Find where the given text appears and provide that cell's center as (X, Y) coordinate. 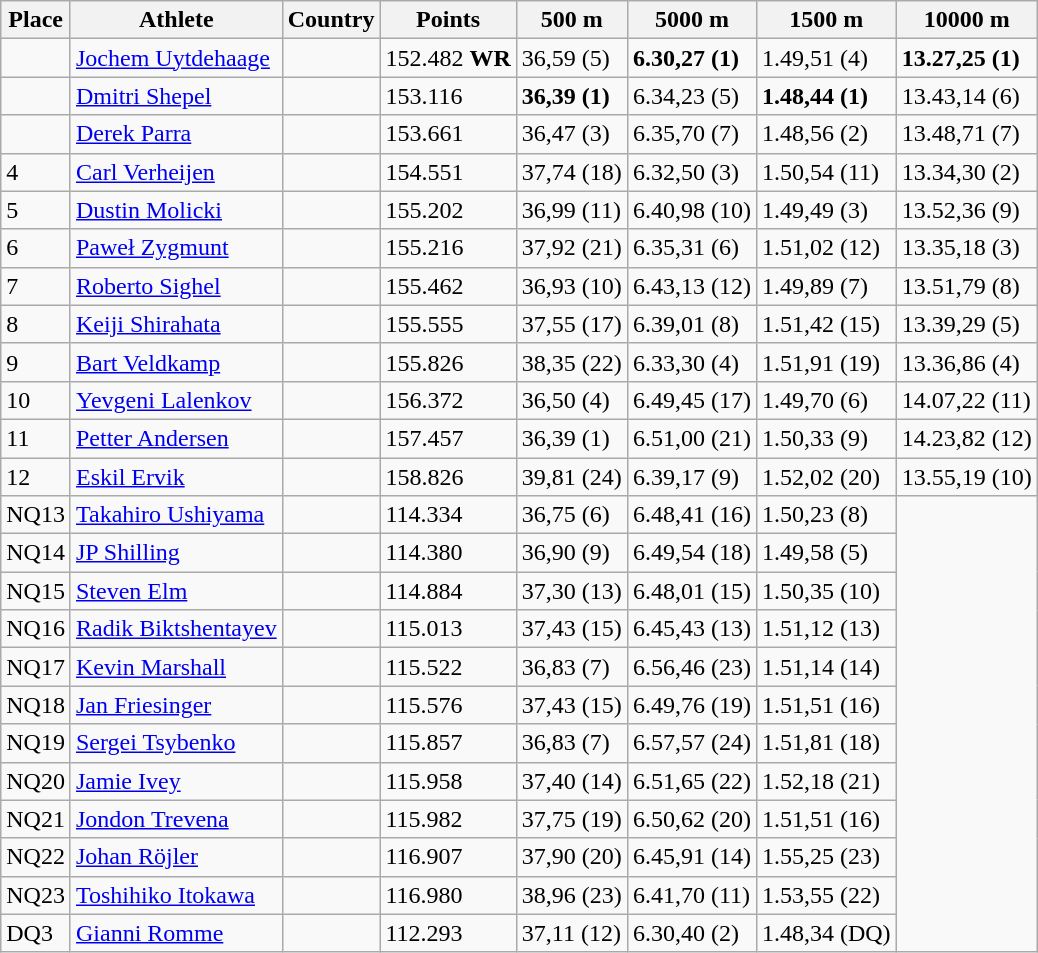
NQ20 (36, 781)
152.482 WR (448, 58)
5 (36, 210)
1.51,14 (14) (826, 667)
1.48,34 (DQ) (826, 933)
114.334 (448, 515)
1.52,02 (20) (826, 477)
Place (36, 20)
1.49,49 (3) (826, 210)
1.49,51 (4) (826, 58)
14.23,82 (12) (966, 438)
116.907 (448, 857)
153.661 (448, 134)
Athlete (176, 20)
13.55,19 (10) (966, 477)
36,93 (10) (572, 286)
6.35,70 (7) (692, 134)
Eskil Ervik (176, 477)
Derek Parra (176, 134)
Johan Röjler (176, 857)
38,35 (22) (572, 362)
37,90 (20) (572, 857)
Steven Elm (176, 591)
36,90 (9) (572, 553)
Carl Verheijen (176, 172)
37,40 (14) (572, 781)
NQ16 (36, 629)
Gianni Romme (176, 933)
6.48,41 (16) (692, 515)
11 (36, 438)
1.51,02 (12) (826, 248)
14.07,22 (11) (966, 400)
6.49,45 (17) (692, 400)
13.48,71 (7) (966, 134)
6.41,70 (11) (692, 895)
6.40,98 (10) (692, 210)
NQ14 (36, 553)
37,55 (17) (572, 324)
115.522 (448, 667)
NQ21 (36, 819)
115.958 (448, 781)
1.48,44 (1) (826, 96)
1.50,23 (8) (826, 515)
Bart Veldkamp (176, 362)
6.32,50 (3) (692, 172)
1.51,91 (19) (826, 362)
6.45,91 (14) (692, 857)
Petter Andersen (176, 438)
NQ18 (36, 705)
13.35,18 (3) (966, 248)
6.49,76 (19) (692, 705)
153.116 (448, 96)
39,81 (24) (572, 477)
Jochem Uytdehaage (176, 58)
6.48,01 (15) (692, 591)
6.56,46 (23) (692, 667)
1.49,89 (7) (826, 286)
155.462 (448, 286)
Takahiro Ushiyama (176, 515)
NQ17 (36, 667)
Radik Biktshentayev (176, 629)
6.57,57 (24) (692, 743)
115.576 (448, 705)
13.34,30 (2) (966, 172)
38,96 (23) (572, 895)
158.826 (448, 477)
7 (36, 286)
6.45,43 (13) (692, 629)
1.49,70 (6) (826, 400)
6.30,40 (2) (692, 933)
NQ23 (36, 895)
1.48,56 (2) (826, 134)
37,92 (21) (572, 248)
114.884 (448, 591)
10 (36, 400)
6.34,23 (5) (692, 96)
1.53,55 (22) (826, 895)
115.982 (448, 819)
6 (36, 248)
115.857 (448, 743)
1.50,33 (9) (826, 438)
Jamie Ivey (176, 781)
Points (448, 20)
13.51,79 (8) (966, 286)
Dustin Molicki (176, 210)
155.216 (448, 248)
1.55,25 (23) (826, 857)
5000 m (692, 20)
114.380 (448, 553)
36,47 (3) (572, 134)
Kevin Marshall (176, 667)
155.826 (448, 362)
8 (36, 324)
1.51,42 (15) (826, 324)
13.43,14 (6) (966, 96)
156.372 (448, 400)
Keiji Shirahata (176, 324)
JP Shilling (176, 553)
1.50,35 (10) (826, 591)
NQ19 (36, 743)
157.457 (448, 438)
112.293 (448, 933)
36,75 (6) (572, 515)
6.39,01 (8) (692, 324)
NQ13 (36, 515)
154.551 (448, 172)
6.35,31 (6) (692, 248)
10000 m (966, 20)
Jan Friesinger (176, 705)
1.50,54 (11) (826, 172)
Roberto Sighel (176, 286)
Dmitri Shepel (176, 96)
4 (36, 172)
1.49,58 (5) (826, 553)
NQ15 (36, 591)
36,59 (5) (572, 58)
Country (331, 20)
NQ22 (36, 857)
Toshihiko Itokawa (176, 895)
36,50 (4) (572, 400)
6.51,00 (21) (692, 438)
37,11 (12) (572, 933)
13.52,36 (9) (966, 210)
6.43,13 (12) (692, 286)
12 (36, 477)
Paweł Zygmunt (176, 248)
37,30 (13) (572, 591)
6.51,65 (22) (692, 781)
37,74 (18) (572, 172)
6.30,27 (1) (692, 58)
6.33,30 (4) (692, 362)
1.51,81 (18) (826, 743)
13.36,86 (4) (966, 362)
6.49,54 (18) (692, 553)
Jondon Trevena (176, 819)
155.202 (448, 210)
1500 m (826, 20)
116.980 (448, 895)
500 m (572, 20)
1.51,12 (13) (826, 629)
1.52,18 (21) (826, 781)
115.013 (448, 629)
155.555 (448, 324)
6.50,62 (20) (692, 819)
36,99 (11) (572, 210)
Yevgeni Lalenkov (176, 400)
37,75 (19) (572, 819)
13.39,29 (5) (966, 324)
9 (36, 362)
13.27,25 (1) (966, 58)
Sergei Tsybenko (176, 743)
DQ3 (36, 933)
6.39,17 (9) (692, 477)
